Output the (X, Y) coordinate of the center of the cell containing the given text.  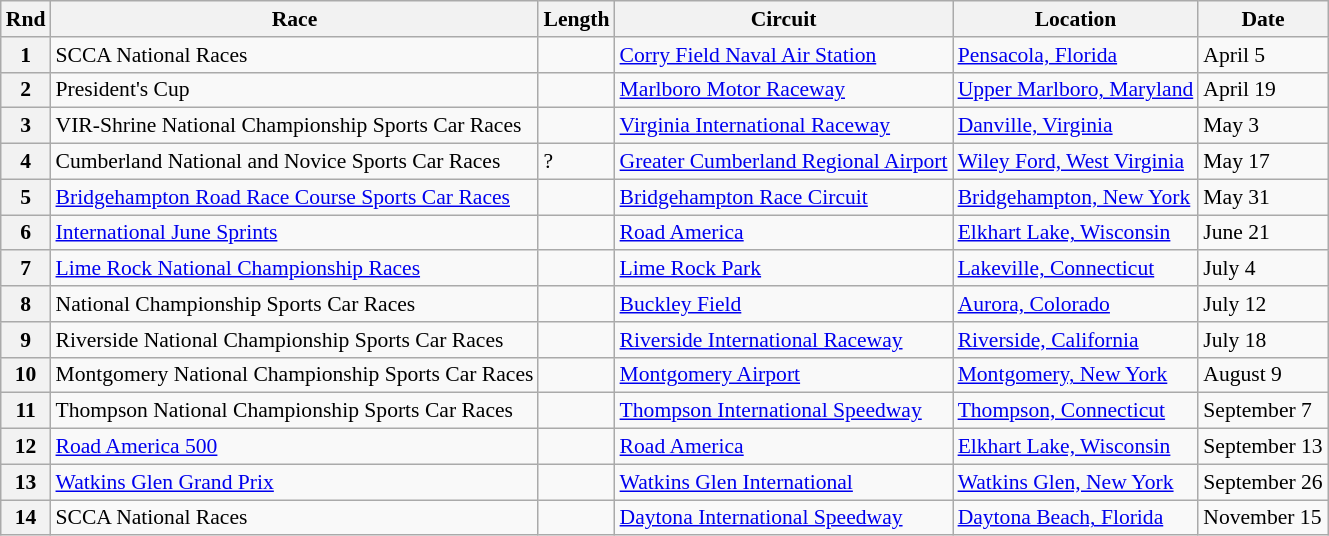
Circuit (784, 19)
Length (576, 19)
September 13 (1262, 447)
Lime Rock Park (784, 269)
Marlboro Motor Raceway (784, 90)
Aurora, Colorado (1076, 304)
Greater Cumberland Regional Airport (784, 162)
Riverside International Raceway (784, 340)
7 (26, 269)
Cumberland National and Novice Sports Car Races (294, 162)
Thompson International Speedway (784, 411)
July 12 (1262, 304)
Thompson, Connecticut (1076, 411)
November 15 (1262, 518)
May 17 (1262, 162)
April 5 (1262, 55)
Montgomery Airport (784, 375)
Bridgehampton, New York (1076, 197)
8 (26, 304)
Bridgehampton Race Circuit (784, 197)
May 3 (1262, 126)
VIR-Shrine National Championship Sports Car Races (294, 126)
2 (26, 90)
International June Sprints (294, 233)
10 (26, 375)
Race (294, 19)
Watkins Glen, New York (1076, 482)
April 19 (1262, 90)
Riverside, California (1076, 340)
9 (26, 340)
12 (26, 447)
1 (26, 55)
July 4 (1262, 269)
President's Cup (294, 90)
5 (26, 197)
4 (26, 162)
July 18 (1262, 340)
Bridgehampton Road Race Course Sports Car Races (294, 197)
June 21 (1262, 233)
Buckley Field (784, 304)
Corry Field Naval Air Station (784, 55)
Montgomery National Championship Sports Car Races (294, 375)
September 26 (1262, 482)
Wiley Ford, West Virginia (1076, 162)
Watkins Glen International (784, 482)
14 (26, 518)
Upper Marlboro, Maryland (1076, 90)
September 7 (1262, 411)
May 31 (1262, 197)
Lime Rock National Championship Races (294, 269)
13 (26, 482)
3 (26, 126)
Daytona Beach, Florida (1076, 518)
6 (26, 233)
? (576, 162)
11 (26, 411)
National Championship Sports Car Races (294, 304)
Rnd (26, 19)
Montgomery, New York (1076, 375)
Virginia International Raceway (784, 126)
Thompson National Championship Sports Car Races (294, 411)
Road America 500 (294, 447)
August 9 (1262, 375)
Lakeville, Connecticut (1076, 269)
Watkins Glen Grand Prix (294, 482)
Daytona International Speedway (784, 518)
Date (1262, 19)
Riverside National Championship Sports Car Races (294, 340)
Location (1076, 19)
Danville, Virginia (1076, 126)
Pensacola, Florida (1076, 55)
